Locate the cell with the specified text and output its (X, Y) center coordinate. 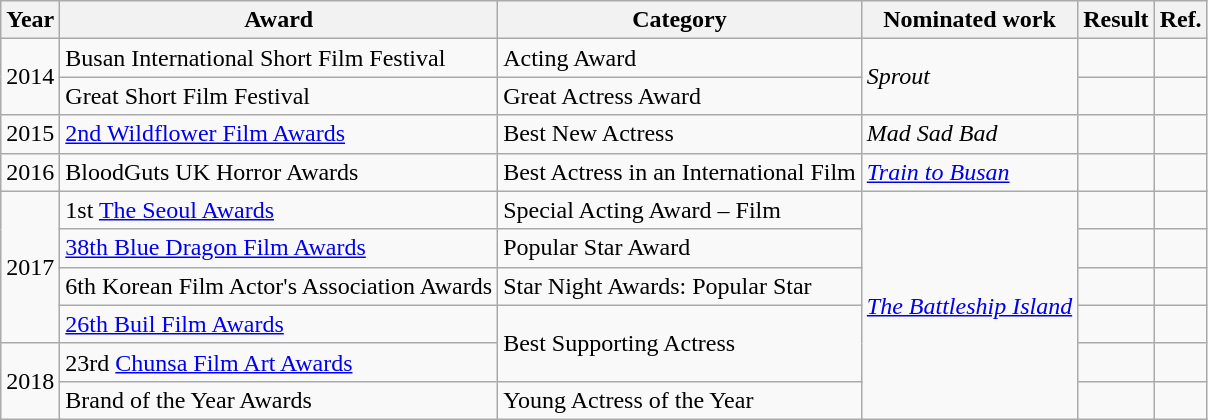
Ref. (1180, 20)
2nd Wildflower Film Awards (279, 134)
Result (1116, 20)
Young Actress of the Year (680, 400)
Award (279, 20)
Train to Busan (969, 172)
Year (30, 20)
Busan International Short Film Festival (279, 58)
26th Buil Film Awards (279, 324)
BloodGuts UK Horror Awards (279, 172)
Best New Actress (680, 134)
Great Actress Award (680, 96)
6th Korean Film Actor's Association Awards (279, 286)
2018 (30, 381)
2015 (30, 134)
The Battleship Island (969, 305)
Special Acting Award – Film (680, 210)
2016 (30, 172)
Mad Sad Bad (969, 134)
Popular Star Award (680, 248)
Category (680, 20)
2014 (30, 77)
Best Supporting Actress (680, 343)
2017 (30, 267)
Sprout (969, 77)
Best Actress in an International Film (680, 172)
1st The Seoul Awards (279, 210)
38th Blue Dragon Film Awards (279, 248)
23rd Chunsa Film Art Awards (279, 362)
Acting Award (680, 58)
Great Short Film Festival (279, 96)
Brand of the Year Awards (279, 400)
Nominated work (969, 20)
Star Night Awards: Popular Star (680, 286)
